Provide the (X, Y) coordinate of the cell's center where the given text is located.  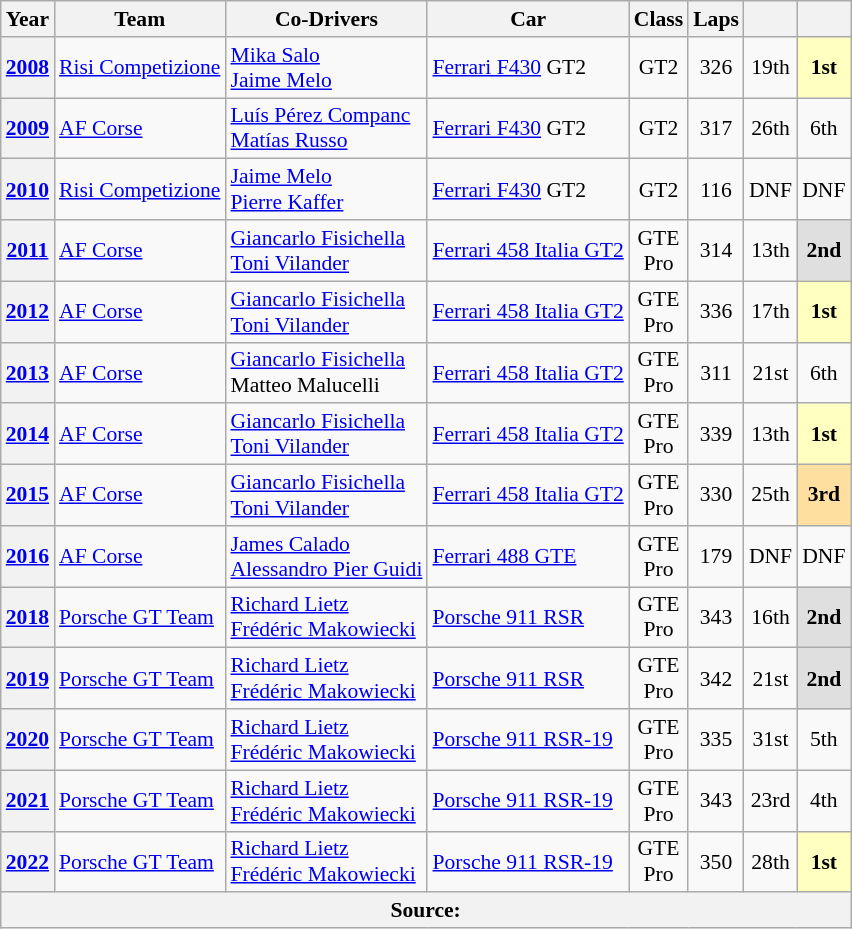
2019 (28, 678)
2015 (28, 496)
342 (716, 678)
28th (770, 862)
330 (716, 496)
4th (824, 800)
23rd (770, 800)
17th (770, 312)
339 (716, 434)
2010 (28, 190)
Car (528, 19)
2013 (28, 372)
2008 (28, 68)
2011 (28, 250)
2012 (28, 312)
James Calado Alessandro Pier Guidi (326, 556)
Mika Salo Jaime Melo (326, 68)
31st (770, 740)
Giancarlo Fisichella Matteo Malucelli (326, 372)
335 (716, 740)
Luís Pérez Companc Matías Russo (326, 128)
326 (716, 68)
2021 (28, 800)
2020 (28, 740)
116 (716, 190)
350 (716, 862)
179 (716, 556)
317 (716, 128)
19th (770, 68)
25th (770, 496)
2014 (28, 434)
2009 (28, 128)
2016 (28, 556)
3rd (824, 496)
2018 (28, 618)
2022 (28, 862)
Class (658, 19)
Team (140, 19)
336 (716, 312)
Laps (716, 19)
Jaime Melo Pierre Kaffer (326, 190)
311 (716, 372)
Ferrari 488 GTE (528, 556)
26th (770, 128)
5th (824, 740)
16th (770, 618)
Co-Drivers (326, 19)
Year (28, 19)
314 (716, 250)
Source: (426, 911)
